Provide the (X, Y) coordinate of the cell's center where the given text is located.  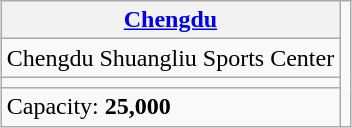
Chengdu (170, 20)
Chengdu Shuangliu Sports Center (170, 58)
Capacity: 25,000 (170, 107)
